Identify which cell holds the provided text, then report its [X, Y] central coordinate. 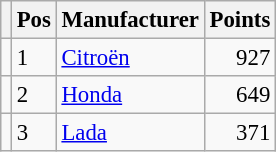
649 [240, 95]
2 [34, 95]
1 [34, 58]
3 [34, 133]
Points [240, 20]
927 [240, 58]
Pos [34, 20]
Honda [130, 95]
Manufacturer [130, 20]
Citroën [130, 58]
371 [240, 133]
Lada [130, 133]
